Identify which cell holds the provided text, then report its [X, Y] central coordinate. 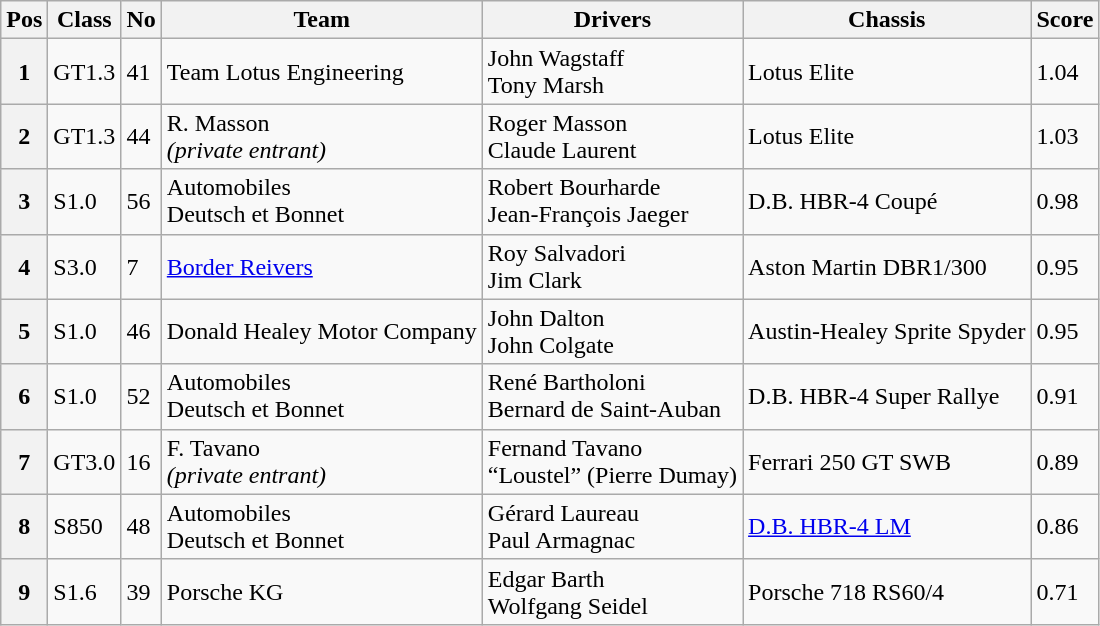
Team Lotus Engineering [322, 72]
Pos [24, 20]
0.71 [1065, 592]
John Wagstaff Tony Marsh [612, 72]
8 [24, 526]
39 [141, 592]
Edgar Barth Wolfgang Seidel [612, 592]
41 [141, 72]
Class [84, 20]
52 [141, 396]
1.03 [1065, 136]
46 [141, 332]
Aston Martin DBR1/300 [887, 266]
0.91 [1065, 396]
F. Tavano(private entrant) [322, 462]
3 [24, 202]
Drivers [612, 20]
0.86 [1065, 526]
S3.0 [84, 266]
Score [1065, 20]
Porsche KG [322, 592]
1 [24, 72]
56 [141, 202]
René Bartholoni Bernard de Saint-Auban [612, 396]
Roger Masson Claude Laurent [612, 136]
Ferrari 250 GT SWB [887, 462]
44 [141, 136]
Fernand Tavano “Loustel” (Pierre Dumay) [612, 462]
48 [141, 526]
0.89 [1065, 462]
Donald Healey Motor Company [322, 332]
D.B. HBR-4 LM [887, 526]
Porsche 718 RS60/4 [887, 592]
5 [24, 332]
R. Masson(private entrant) [322, 136]
GT3.0 [84, 462]
Gérard Laureau Paul Armagnac [612, 526]
John Dalton John Colgate [612, 332]
S850 [84, 526]
D.B. HBR-4 Coupé [887, 202]
D.B. HBR-4 Super Rallye [887, 396]
Team [322, 20]
S1.6 [84, 592]
0.98 [1065, 202]
Robert Bourharde Jean-François Jaeger [612, 202]
Border Reivers [322, 266]
4 [24, 266]
16 [141, 462]
1.04 [1065, 72]
6 [24, 396]
Austin-Healey Sprite Spyder [887, 332]
Chassis [887, 20]
Roy Salvadori Jim Clark [612, 266]
2 [24, 136]
9 [24, 592]
No [141, 20]
